From the cell containing the given text, extract its center point as [x, y] coordinate. 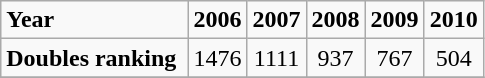
1476 [218, 58]
937 [336, 58]
2008 [336, 20]
767 [394, 58]
2010 [454, 20]
2009 [394, 20]
2007 [276, 20]
Year [94, 20]
504 [454, 58]
1111 [276, 58]
Doubles ranking [94, 58]
2006 [218, 20]
